Return the [x, y] coordinate for the center point of the cell that contains the specified text.  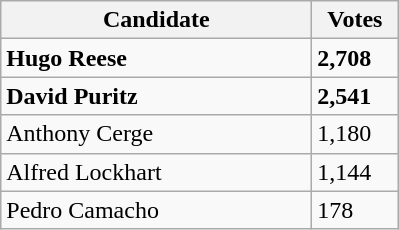
1,180 [355, 134]
1,144 [355, 172]
Hugo Reese [156, 58]
2,708 [355, 58]
David Puritz [156, 96]
Alfred Lockhart [156, 172]
2,541 [355, 96]
Candidate [156, 20]
Pedro Camacho [156, 210]
Votes [355, 20]
Anthony Cerge [156, 134]
178 [355, 210]
